Determine the [X, Y] coordinate at the center of the cell enclosing the given text.  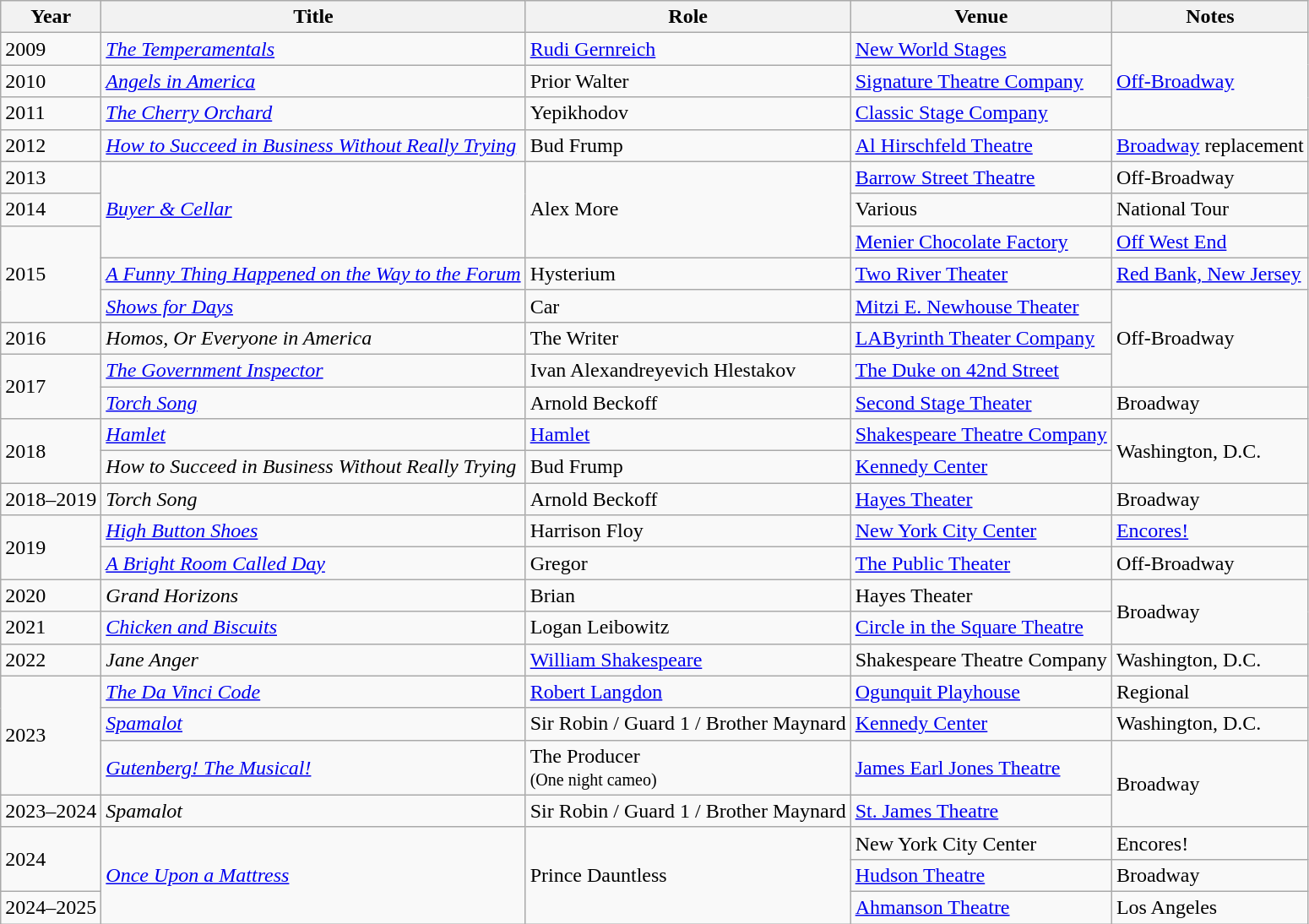
LAByrinth Theater Company [981, 338]
Alex More [687, 209]
Ivan Alexandreyevich Hlestakov [687, 370]
Prior Walter [687, 81]
Notes [1209, 17]
2024–2025 [51, 907]
Gregor [687, 563]
James Earl Jones Theatre [981, 767]
Regional [1209, 692]
Red Bank, New Jersey [1209, 274]
Los Angeles [1209, 907]
Al Hirschfeld Theatre [981, 145]
Venue [981, 17]
The Writer [687, 338]
2010 [51, 81]
Two River Theater [981, 274]
Angels in America [313, 81]
Hudson Theatre [981, 875]
Broadway replacement [1209, 145]
2018 [51, 451]
2018–2019 [51, 499]
Logan Leibowitz [687, 628]
2023 [51, 735]
The Public Theater [981, 563]
Off West End [1209, 242]
Title [313, 17]
2017 [51, 386]
Brian [687, 595]
Jane Anger [313, 660]
Signature Theatre Company [981, 81]
Menier Chocolate Factory [981, 242]
The Duke on 42nd Street [981, 370]
2023–2024 [51, 811]
Once Upon a Mattress [313, 875]
St. James Theatre [981, 811]
Ahmanson Theatre [981, 907]
Role [687, 17]
2020 [51, 595]
2021 [51, 628]
2009 [51, 49]
Buyer & Cellar [313, 209]
2024 [51, 859]
Circle in the Square Theatre [981, 628]
Ogunquit Playhouse [981, 692]
William Shakespeare [687, 660]
Homos, Or Everyone in America [313, 338]
Rudi Gernreich [687, 49]
Car [687, 306]
The Producer (One night cameo) [687, 767]
Grand Horizons [313, 595]
2012 [51, 145]
Second Stage Theater [981, 403]
2014 [51, 209]
The Da Vinci Code [313, 692]
National Tour [1209, 209]
2022 [51, 660]
2016 [51, 338]
2015 [51, 274]
Hysterium [687, 274]
Harrison Floy [687, 531]
Shows for Days [313, 306]
Mitzi E. Newhouse Theater [981, 306]
New World Stages [981, 49]
The Government Inspector [313, 370]
2011 [51, 113]
Classic Stage Company [981, 113]
Chicken and Biscuits [313, 628]
A Bright Room Called Day [313, 563]
Prince Dauntless [687, 875]
2019 [51, 547]
The Temperamentals [313, 49]
Year [51, 17]
Various [981, 209]
High Button Shoes [313, 531]
2013 [51, 177]
Barrow Street Theatre [981, 177]
The Cherry Orchard [313, 113]
Robert Langdon [687, 692]
Gutenberg! The Musical! [313, 767]
Yepikhodov [687, 113]
A Funny Thing Happened on the Way to the Forum [313, 274]
